Locate the cell with the specified text and output its [X, Y] center coordinate. 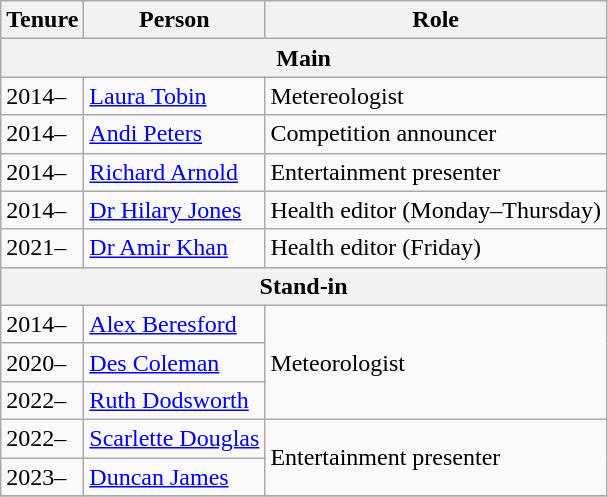
Dr Amir Khan [174, 248]
Health editor (Friday) [436, 248]
Dr Hilary Jones [174, 210]
Andi Peters [174, 134]
Duncan James [174, 477]
Des Coleman [174, 362]
Tenure [42, 20]
Competition announcer [436, 134]
2020– [42, 362]
Person [174, 20]
Laura Tobin [174, 96]
Role [436, 20]
Richard Arnold [174, 172]
Alex Beresford [174, 324]
Health editor (Monday–Thursday) [436, 210]
Stand-in [304, 286]
Scarlette Douglas [174, 438]
2023– [42, 477]
Ruth Dodsworth [174, 400]
Meteorologist [436, 362]
Metereologist [436, 96]
2021– [42, 248]
Main [304, 58]
